Return the [x, y] coordinate for the center point of the cell that contains the specified text.  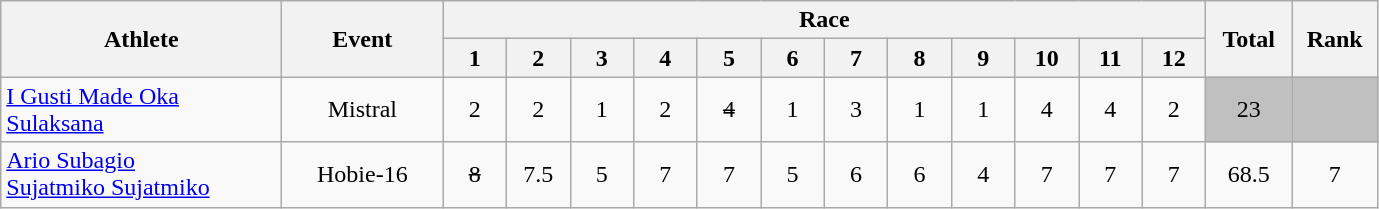
Event [362, 39]
Ario SubagioSujatmiko Sujatmiko [142, 174]
I Gusti Made Oka Sulaksana [142, 110]
9 [983, 58]
Athlete [142, 39]
Total [1249, 39]
Hobie-16 [362, 174]
Mistral [362, 110]
7.5 [538, 174]
23 [1249, 110]
10 [1047, 58]
68.5 [1249, 174]
11 [1110, 58]
Rank [1335, 39]
Race [824, 20]
12 [1174, 58]
